Detect which cell encompasses the target text, then output its [x, y] center coordinate. 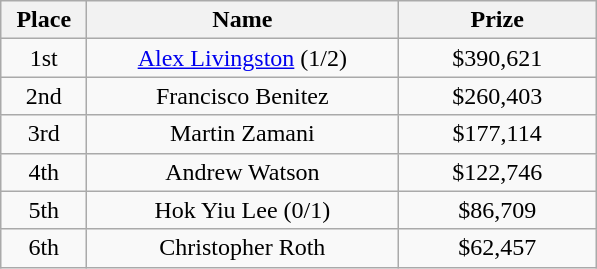
Prize [498, 20]
1st [44, 58]
$177,114 [498, 134]
Andrew Watson [242, 172]
$122,746 [498, 172]
5th [44, 210]
$390,621 [498, 58]
Christopher Roth [242, 248]
3rd [44, 134]
2nd [44, 96]
Name [242, 20]
Place [44, 20]
Francisco Benitez [242, 96]
$62,457 [498, 248]
Hok Yiu Lee (0/1) [242, 210]
Martin Zamani [242, 134]
Alex Livingston (1/2) [242, 58]
$86,709 [498, 210]
4th [44, 172]
6th [44, 248]
$260,403 [498, 96]
